Capture the cell that displays the provided text and extract its [x, y] central coordinate. 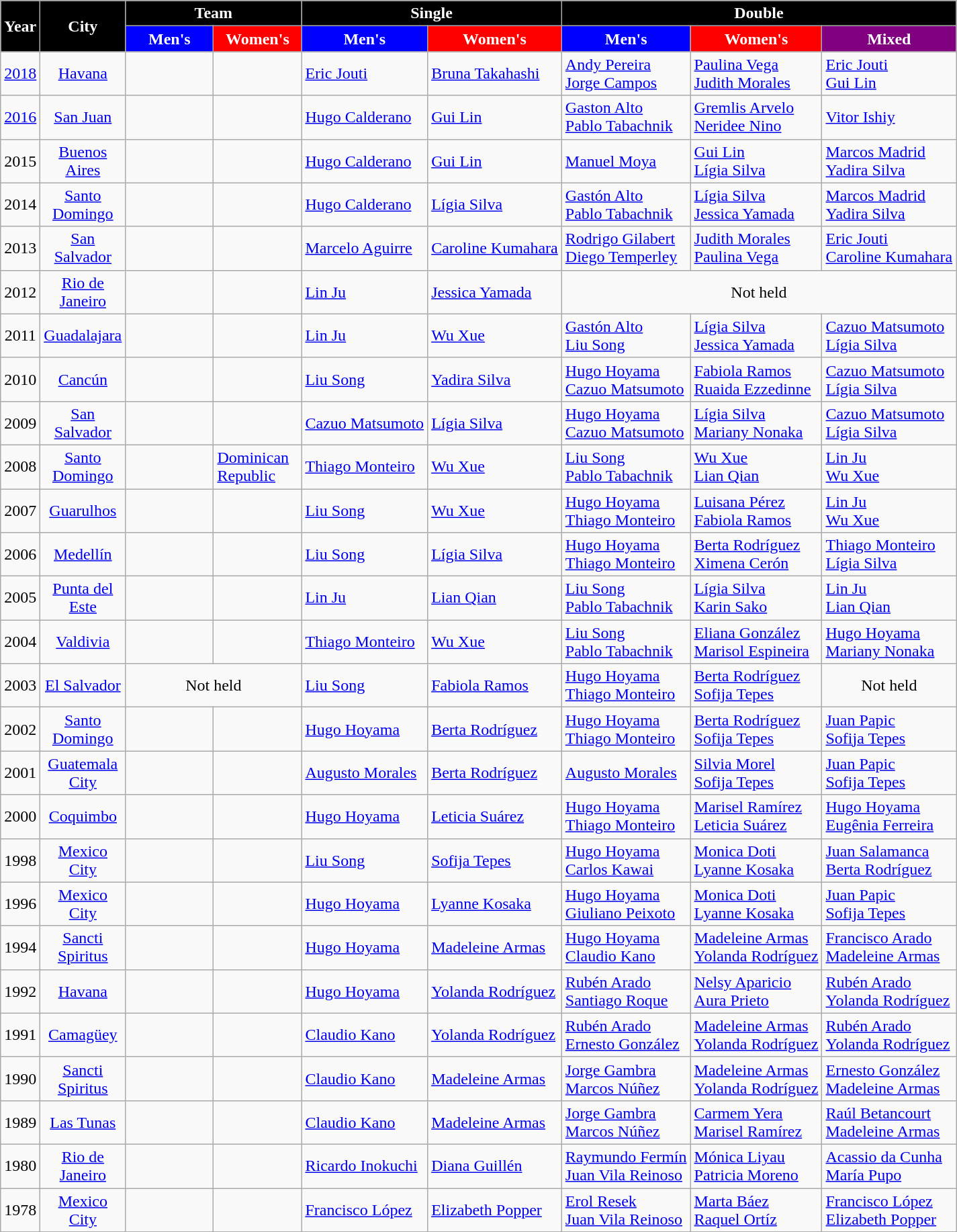
1992 [20, 992]
Guatemala City [83, 773]
2004 [20, 642]
1996 [20, 904]
Coquimbo [83, 817]
Mónica Liyau Patricia Moreno [756, 1166]
Marcelo Aguirre [365, 249]
1998 [20, 860]
1991 [20, 1035]
Single [431, 13]
Rubén Arado Santiago Roque [626, 992]
2009 [20, 423]
Vitor Ishiy [889, 117]
Bruna Takahashi [495, 74]
Thiago Monteiro Lígia Silva [889, 555]
Fabiola Ramos [495, 685]
Buenos Aires [83, 161]
2008 [20, 466]
2013 [20, 249]
1978 [20, 1209]
Marisel Ramírez Leticia Suárez [756, 817]
Acassio da Cunha María Pupo [889, 1166]
Paulina Vega Judith Morales [756, 74]
Guarulhos [83, 511]
Cancún [83, 379]
Lígia Silva Karin Sako [756, 598]
1980 [20, 1166]
Hugo Hoyama Giuliano Peixoto [626, 904]
Silvia Morel Sofija Tepes [756, 773]
Medellín [83, 555]
Lin Ju Lian Qian [889, 598]
Rodrigo Gilabert Diego Temperley [626, 249]
Judith Morales Paulina Vega [756, 249]
Year [20, 26]
2010 [20, 379]
Carmem Yera Marisel Ramírez [756, 1122]
Erol Resek Juan Vila Reinoso [626, 1209]
Diana Guillén [495, 1166]
2000 [20, 817]
Gastón Alto Liu Song [626, 336]
Gremlis Arvelo Neridee Nino [756, 117]
Eric Jouti Gui Lin [889, 74]
Guadalajara [83, 336]
2001 [20, 773]
Fabiola Ramos Ruaida Ezzedinne [756, 379]
Lyanne Kosaka [495, 904]
Francisco López [365, 1209]
Wu Xue Lian Qian [756, 466]
Eric Jouti [365, 74]
Double [759, 13]
Lian Qian [495, 598]
Hugo Hoyama Carlos Kawai [626, 860]
Leticia Suárez [495, 817]
1989 [20, 1122]
Sofija Tepes [495, 860]
Luisana Pérez Fabiola Ramos [756, 511]
Las Tunas [83, 1122]
Juan Salamanca Berta Rodríguez [889, 860]
1990 [20, 1079]
Camagüey [83, 1035]
1994 [20, 947]
2011 [20, 336]
Mixed [889, 39]
2015 [20, 161]
2018 [20, 74]
San Juan [83, 117]
Gastón Alto Pablo Tabachnik [626, 204]
2002 [20, 730]
Ernesto González Madeleine Armas [889, 1079]
City [83, 26]
Nelsy Aparicio Aura Prieto [756, 992]
2005 [20, 598]
Manuel Moya [626, 161]
Punta del Este [83, 598]
Team [214, 13]
2006 [20, 555]
Rubén Arado Ernesto González [626, 1035]
Lígia Silva Mariany Nonaka [756, 423]
Caroline Kumahara [495, 249]
Elizabeth Popper [495, 1209]
Yadira Silva [495, 379]
Hugo Hoyama Eugênia Ferreira [889, 817]
Andy Pereira Jorge Campos [626, 74]
Eric Jouti Caroline Kumahara [889, 249]
Jessica Yamada [495, 292]
2007 [20, 511]
Eliana González Marisol Espineira [756, 642]
Hugo Hoyama Mariany Nonaka [889, 642]
2012 [20, 292]
Ricardo Inokuchi [365, 1166]
2016 [20, 117]
Berta Rodríguez Ximena Cerón [756, 555]
Valdivia [83, 642]
Francisco López Elizabeth Popper [889, 1209]
Hugo Hoyama Claudio Kano [626, 947]
Gui Lin Lígia Silva [756, 161]
El Salvador [83, 685]
Raymundo Fermín Juan Vila Reinoso [626, 1166]
Marta Báez Raquel Ortíz [756, 1209]
2014 [20, 204]
Gaston Alto Pablo Tabachnik [626, 117]
Francisco Arado Madeleine Armas [889, 947]
Cazuo Matsumoto [365, 423]
Dominican Republic [258, 466]
Raúl Betancourt Madeleine Armas [889, 1122]
2003 [20, 685]
